For the text-containing cell, return its midpoint in (x, y) coordinate format. 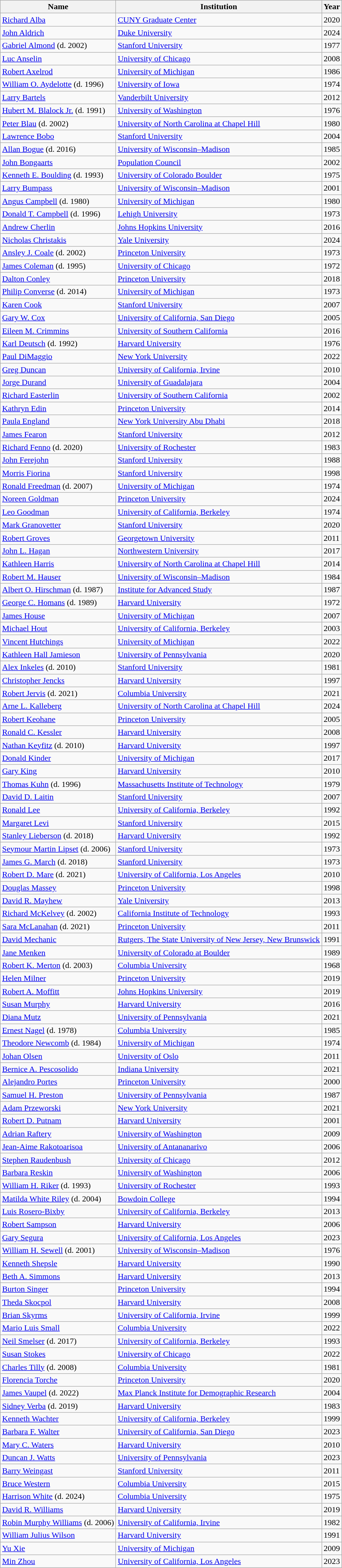
John L. Hagan (58, 551)
Ronald Lee (58, 810)
University of Colorado Boulder (218, 175)
Population Council (218, 162)
Duke University (218, 33)
Lehigh University (218, 214)
Kathleen Hall Jamieson (58, 654)
1988 (331, 460)
Robert D. Mare (d. 2021) (58, 875)
Charles Tilly (d. 2008) (58, 1367)
Min Zhou (58, 1561)
Peter Blau (d. 2002) (58, 123)
Richard Fenno (d. 2020) (58, 447)
University of Iowa (218, 84)
Harrison White (d. 2024) (58, 1497)
Gary W. Cox (58, 318)
Gary King (58, 771)
Eileen M. Crimmins (58, 330)
Diana Mutz (58, 1017)
Institute for Advanced Study (218, 590)
Arne L. Kalleberg (58, 706)
Richard Alba (58, 20)
Luis Rosero-Bixby (58, 1212)
Thomas Kuhn (d. 1996) (58, 784)
James G. March (d. 2018) (58, 862)
Bernice A. Pescosolido (58, 1069)
Barbara F. Walter (58, 1432)
Luc Anselin (58, 59)
Robert Axelrod (58, 71)
Institution (218, 7)
Karen Cook (58, 305)
William H. Riker (d. 1993) (58, 1185)
Donald Kinder (58, 758)
Andrew Cherlin (58, 227)
Alex Inkeles (d. 2010) (58, 667)
James Vaupel (d. 2022) (58, 1393)
Yu Xie (58, 1548)
Robert Jervis (d. 2021) (58, 693)
Barbara Reskin (58, 1173)
Richard Easterlin (58, 395)
David R. Williams (58, 1509)
Georgetown University (218, 538)
Rutgers, The State University of New Jersey, New Brunswick (218, 939)
Philip Converse (d. 2014) (58, 292)
Name (58, 7)
Margaret Levi (58, 823)
Bruce Western (58, 1484)
Larry Bartels (58, 97)
Douglas Massey (58, 888)
James Fearon (58, 434)
Johan Olsen (58, 1056)
Robert K. Merton (d. 2003) (58, 965)
Nicholas Christakis (58, 240)
Barry Weingast (58, 1471)
James Coleman (d. 1995) (58, 266)
Stephen Raudenbush (58, 1160)
Massachusetts Institute of Technology (218, 784)
Robert Keohane (58, 719)
Albert O. Hirschman (d. 1987) (58, 590)
William H. Sewell (d. 2001) (58, 1250)
Ansley J. Coale (d. 2002) (58, 253)
Christopher Jencks (58, 680)
Lawrence Bobo (58, 136)
Donald T. Campbell (d. 1996) (58, 214)
Vanderbilt University (218, 97)
Jorge Durand (58, 383)
Robert D. Putnam (58, 1121)
Florencia Torche (58, 1380)
Gabriel Almond (d. 2002) (58, 46)
1968 (331, 965)
Morris Fiorina (58, 473)
Alejandro Portes (58, 1082)
David D. Laitin (58, 797)
Matilda White Riley (d. 2004) (58, 1198)
David R. Mayhew (58, 901)
Robert Sampson (58, 1225)
Max Planck Institute for Demographic Research (218, 1393)
John Ferejohn (58, 460)
Stanley Lieberson (d. 2018) (58, 836)
1979 (331, 784)
University of Guadalajara (218, 383)
Greg Duncan (58, 369)
Bowdoin College (218, 1198)
Kenneth E. Boulding (d. 1993) (58, 175)
Samuel H. Preston (58, 1095)
Leo Goodman (58, 512)
Karl Deutsch (d. 1992) (58, 343)
Theda Skocpol (58, 1302)
John Aldrich (58, 33)
Theodore Newcomb (d. 1984) (58, 1043)
Paul DiMaggio (58, 356)
William O. Aydelotte (d. 1996) (58, 84)
1982 (331, 1522)
Duncan J. Watts (58, 1458)
1989 (331, 952)
Vincent Hutchings (58, 642)
Burton Singer (58, 1289)
Kathryn Edin (58, 408)
George C. Homans (d. 1989) (58, 603)
Nathan Keyfitz (d. 2010) (58, 745)
William Julius Wilson (58, 1535)
Seymour Martin Lipset (d. 2006) (58, 849)
Helen Milner (58, 978)
Noreen Goldman (58, 499)
Sara McLanahan (d. 2021) (58, 926)
Hubert M. Blalock Jr. (d. 1991) (58, 110)
University of Antananarivo (218, 1147)
Susan Murphy (58, 1004)
Neil Smelser (d. 2017) (58, 1341)
James House (58, 616)
Year (331, 7)
1977 (331, 46)
Ronald Freedman (d. 2007) (58, 486)
New York University Abu Dhabi (218, 421)
Larry Bumpass (58, 188)
Adrian Raftery (58, 1134)
University of Colorado at Boulder (218, 952)
Gary Segura (58, 1238)
2003 (331, 629)
Kenneth Wachter (58, 1419)
Kenneth Shepsle (58, 1263)
Richard McKelvey (d. 2002) (58, 914)
Sidney Verba (d. 2019) (58, 1406)
Angus Campbell (d. 1980) (58, 201)
John Bongaarts (58, 162)
Mario Luis Small (58, 1328)
2000 (331, 1082)
1984 (331, 577)
Adam Przeworski (58, 1108)
Brian Skyrms (58, 1315)
Susan Stokes (58, 1354)
California Institute of Technology (218, 914)
Robert A. Moffitt (58, 991)
CUNY Graduate Center (218, 20)
1990 (331, 1263)
1986 (331, 71)
Paula England (58, 421)
Northwestern University (218, 551)
Ronald C. Kessler (58, 732)
Jane Menken (58, 952)
Robert Groves (58, 538)
Robin Murphy Williams (d. 2006) (58, 1522)
Dalton Conley (58, 279)
David Mechanic (58, 939)
Indiana University (218, 1069)
Robert M. Hauser (58, 577)
Kathleen Harris (58, 564)
Ernest Nagel (d. 1978) (58, 1030)
University of Oslo (218, 1056)
Beth A. Simmons (58, 1276)
Michael Hout (58, 629)
Mark Granovetter (58, 525)
Mary C. Waters (58, 1445)
Jean-Aime Rakotoarisoa (58, 1147)
Allan Bogue (d. 2016) (58, 149)
